Capture the cell that displays the provided text and extract its [X, Y] central coordinate. 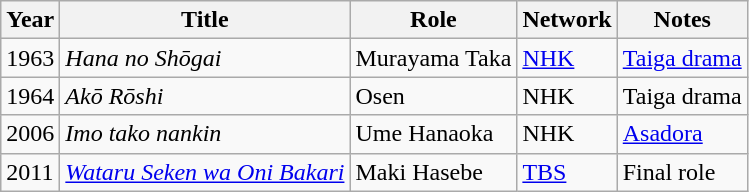
2011 [30, 172]
Imo tako nankin [205, 134]
TBS [567, 172]
Hana no Shōgai [205, 58]
Year [30, 20]
Network [567, 20]
Murayama Taka [434, 58]
Role [434, 20]
Title [205, 20]
Osen [434, 96]
Wataru Seken wa Oni Bakari [205, 172]
Final role [682, 172]
Notes [682, 20]
1963 [30, 58]
Akō Rōshi [205, 96]
1964 [30, 96]
Asadora [682, 134]
Ume Hanaoka [434, 134]
Maki Hasebe [434, 172]
2006 [30, 134]
